Return the (X, Y) coordinate for the center point of the cell that contains the specified text.  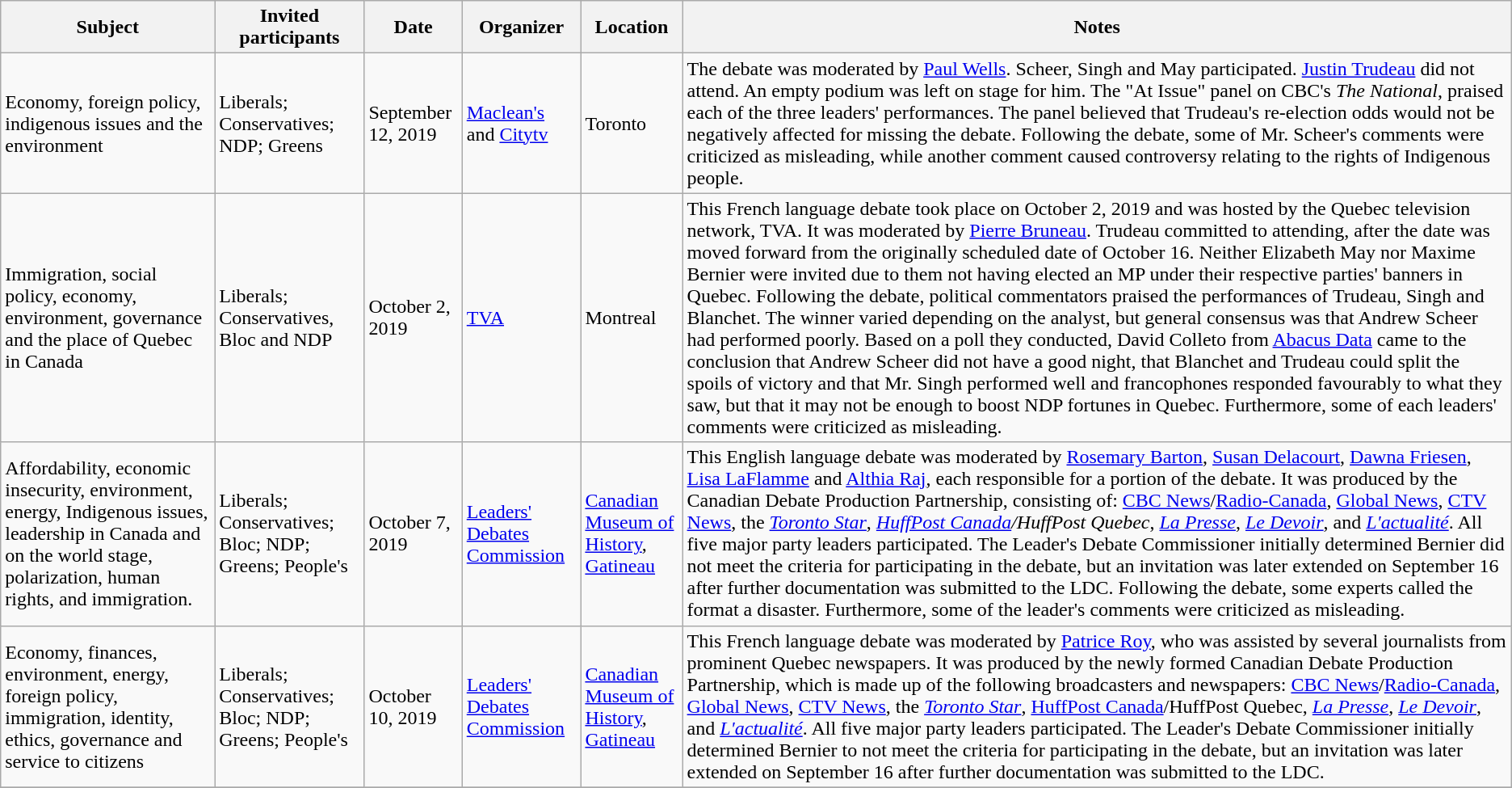
Location (632, 27)
October 2, 2019 (414, 318)
Date (414, 27)
Subject (108, 27)
Invited participants (289, 27)
Liberals; Conservatives, Bloc and NDP (289, 318)
Economy, finances, environment, energy, foreign policy, immigration, identity, ethics, governance and service to citizens (108, 706)
Economy, foreign policy, indigenous issues and the environment (108, 123)
Organizer (522, 27)
Immigration, social policy, economy, environment, governance and the place of Quebec in Canada (108, 318)
Toronto (632, 123)
Notes (1097, 27)
Liberals; Conservatives; NDP; Greens (289, 123)
TVA (522, 318)
Maclean's and Citytv (522, 123)
October 10, 2019 (414, 706)
October 7, 2019 (414, 533)
September 12, 2019 (414, 123)
Montreal (632, 318)
